Find where the given text appears and provide that cell's center as [X, Y] coordinate. 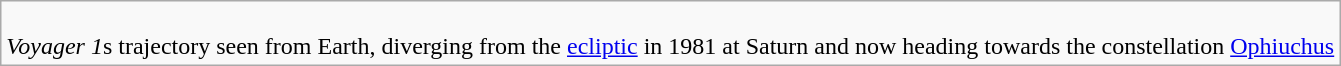
Voyager 1s trajectory seen from Earth, diverging from the ecliptic in 1981 at Saturn and now heading towards the constellation Ophiuchus [670, 34]
